Capture the cell that displays the provided text and extract its (x, y) central coordinate. 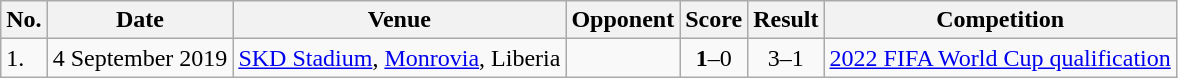
1. (24, 58)
1–0 (714, 58)
Result (786, 20)
Opponent (623, 20)
Venue (400, 20)
SKD Stadium, Monrovia, Liberia (400, 58)
No. (24, 20)
2022 FIFA World Cup qualification (1000, 58)
4 September 2019 (140, 58)
Competition (1000, 20)
Date (140, 20)
Score (714, 20)
3–1 (786, 58)
